Search for the cell housing the specified text and yield its [x, y] center coordinate. 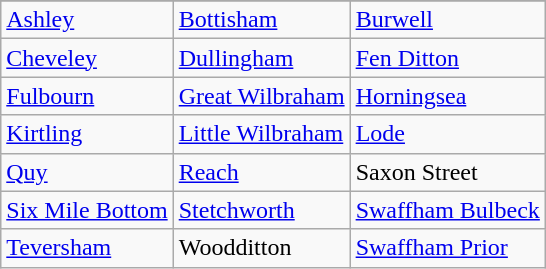
Woodditton [262, 248]
Fulbourn [87, 96]
Ashley [87, 20]
Dullingham [262, 58]
Lode [448, 134]
Reach [262, 172]
Six Mile Bottom [87, 210]
Great Wilbraham [262, 96]
Quy [87, 172]
Stetchworth [262, 210]
Cheveley [87, 58]
Saxon Street [448, 172]
Teversham [87, 248]
Bottisham [262, 20]
Horningsea [448, 96]
Swaffham Prior [448, 248]
Fen Ditton [448, 58]
Kirtling [87, 134]
Little Wilbraham [262, 134]
Swaffham Bulbeck [448, 210]
Burwell [448, 20]
